Scan for the cell matching the given text and deliver its [X, Y] coordinate at center. 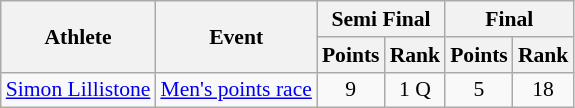
Event [236, 36]
18 [544, 90]
5 [479, 90]
Athlete [78, 36]
Final [509, 19]
Men's points race [236, 90]
Semi Final [381, 19]
1 Q [416, 90]
Simon Lillistone [78, 90]
9 [351, 90]
